Determine the [X, Y] coordinate at the center of the cell enclosing the given text.  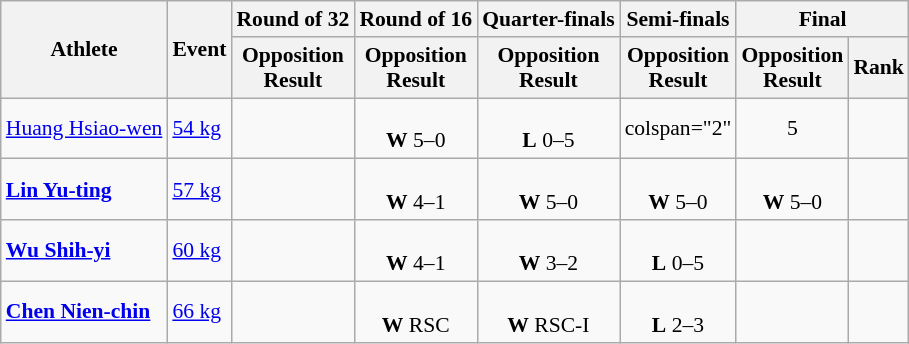
Semi-finals [678, 19]
W RSC-I [548, 312]
Athlete [84, 50]
colspan="2" [678, 128]
57 kg [199, 190]
Event [199, 50]
Huang Hsiao-wen [84, 128]
W 3–2 [548, 250]
66 kg [199, 312]
Round of 16 [416, 19]
Rank [878, 68]
L 2–3 [678, 312]
Round of 32 [292, 19]
60 kg [199, 250]
Quarter-finals [548, 19]
W RSC [416, 312]
54 kg [199, 128]
Lin Yu-ting [84, 190]
5 [792, 128]
Wu Shih-yi [84, 250]
Final [822, 19]
Chen Nien-chin [84, 312]
